Capture the cell that displays the provided text and extract its (x, y) central coordinate. 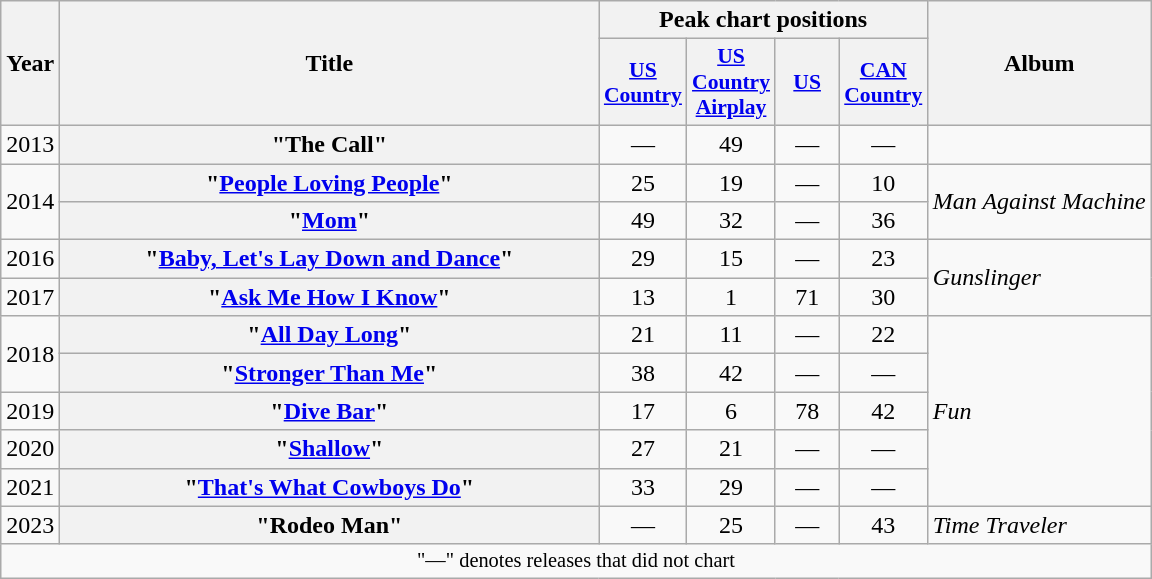
22 (883, 335)
2023 (30, 525)
13 (643, 297)
Fun (1039, 411)
"People Loving People" (330, 183)
2017 (30, 297)
CANCountry (883, 82)
15 (731, 259)
Gunslinger (1039, 278)
"The Call" (330, 144)
"Shallow" (330, 449)
"Mom" (330, 221)
"Dive Bar" (330, 411)
11 (731, 335)
38 (643, 373)
2014 (30, 202)
30 (883, 297)
"—" denotes releases that did not chart (576, 561)
"Baby, Let's Lay Down and Dance" (330, 259)
33 (643, 487)
23 (883, 259)
32 (731, 221)
"Rodeo Man" (330, 525)
"Ask Me How I Know" (330, 297)
71 (807, 297)
2019 (30, 411)
2013 (30, 144)
2016 (30, 259)
2018 (30, 354)
43 (883, 525)
1 (731, 297)
USCountry Airplay (731, 82)
17 (643, 411)
27 (643, 449)
36 (883, 221)
19 (731, 183)
Album (1039, 64)
10 (883, 183)
US (807, 82)
Title (330, 64)
Peak chart positions (763, 20)
Year (30, 64)
Man Against Machine (1039, 202)
"All Day Long" (330, 335)
Time Traveler (1039, 525)
2021 (30, 487)
78 (807, 411)
2020 (30, 449)
6 (731, 411)
"Stronger Than Me" (330, 373)
"That's What Cowboys Do" (330, 487)
USCountry (643, 82)
